Return (x, y) of the center of cell containing provided text 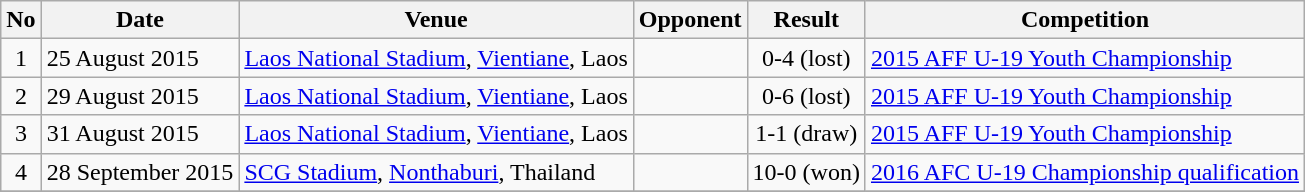
Venue (436, 20)
0-6 (lost) (806, 96)
10-0 (won) (806, 172)
No (21, 20)
2 (21, 96)
SCG Stadium, Nonthaburi, Thailand (436, 172)
4 (21, 172)
Result (806, 20)
2016 AFC U-19 Championship qualification (1084, 172)
29 August 2015 (140, 96)
Date (140, 20)
1 (21, 58)
3 (21, 134)
0-4 (lost) (806, 58)
1-1 (draw) (806, 134)
Opponent (690, 20)
31 August 2015 (140, 134)
28 September 2015 (140, 172)
Competition (1084, 20)
25 August 2015 (140, 58)
